Extract the [x, y] coordinate from the center of the cell holding the provided text.  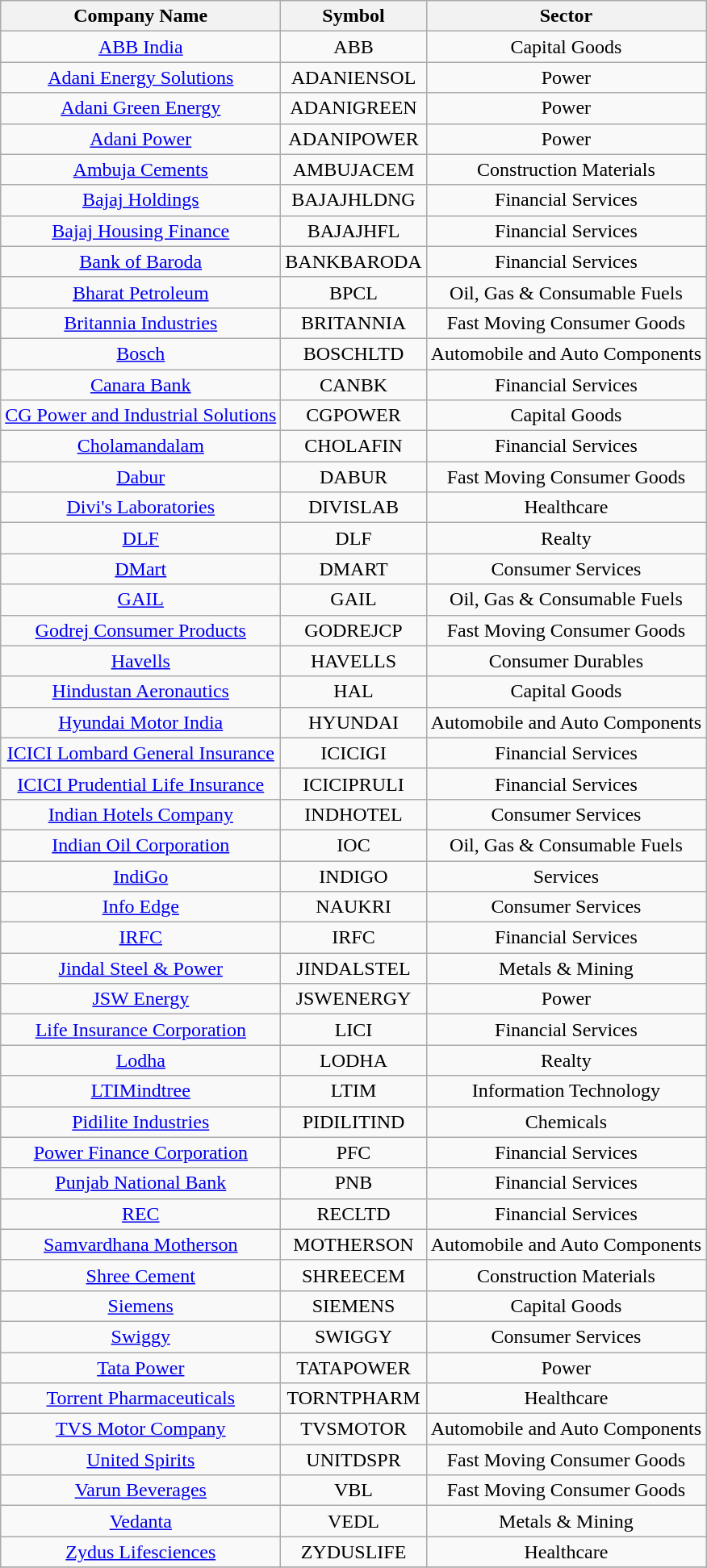
PIDILITIND [353, 1122]
Company Name [140, 16]
ZYDUSLIFE [353, 1552]
Lodha [140, 1060]
Information Technology [566, 1091]
ADANIENSOL [353, 77]
SIEMENS [353, 1306]
BRITANNIA [353, 323]
Pidilite Industries [140, 1122]
Samvardhana Motherson [140, 1244]
INDHOTEL [353, 814]
Punjab National Bank [140, 1183]
SHREECEM [353, 1275]
LTIMindtree [140, 1091]
INDIGO [353, 876]
IOC [353, 845]
DIVISLAB [353, 508]
MOTHERSON [353, 1244]
Bharat Petroleum [140, 292]
JSW Energy [140, 999]
JINDALSTEL [353, 968]
HAVELLS [353, 661]
REC [140, 1214]
VEDL [353, 1521]
Services [566, 876]
DMart [140, 569]
ABB India [140, 47]
Tata Power [140, 1368]
Cholamandalam [140, 446]
DMART [353, 569]
United Spirits [140, 1460]
Canara Bank [140, 385]
IndiGo [140, 876]
Vedanta [140, 1521]
CG Power and Industrial Solutions [140, 416]
CHOLAFIN [353, 446]
Bank of Baroda [140, 261]
JSWENERGY [353, 999]
Indian Hotels Company [140, 814]
LODHA [353, 1060]
Torrent Pharmaceuticals [140, 1399]
ADANIGREEN [353, 108]
Adani Energy Solutions [140, 77]
Jindal Steel & Power [140, 968]
SWIGGY [353, 1336]
Havells [140, 661]
TVS Motor Company [140, 1429]
Chemicals [566, 1122]
UNITDSPR [353, 1460]
Power Finance Corporation [140, 1152]
LTIM [353, 1091]
Bajaj Housing Finance [140, 231]
CANBK [353, 385]
Divi's Laboratories [140, 508]
Sector [566, 16]
Consumer Durables [566, 661]
ICICI Prudential Life Insurance [140, 784]
PNB [353, 1183]
TVSMOTOR [353, 1429]
TORNTPHARM [353, 1399]
GODREJCP [353, 630]
Varun Beverages [140, 1491]
Dabur [140, 477]
DABUR [353, 477]
Life Insurance Corporation [140, 1030]
Zydus Lifesciences [140, 1552]
BOSCHLTD [353, 353]
Swiggy [140, 1336]
LICI [353, 1030]
Symbol [353, 16]
HYUNDAI [353, 722]
HAL [353, 692]
Ambuja Cements [140, 169]
BAJAJHLDNG [353, 200]
RECLTD [353, 1214]
Britannia Industries [140, 323]
ADANIPOWER [353, 139]
Bajaj Holdings [140, 200]
ABB [353, 47]
Hindustan Aeronautics [140, 692]
Bosch [140, 353]
Shree Cement [140, 1275]
BPCL [353, 292]
Godrej Consumer Products [140, 630]
VBL [353, 1491]
BANKBARODA [353, 261]
AMBUJACEM [353, 169]
Siemens [140, 1306]
Adani Power [140, 139]
NAUKRI [353, 907]
Hyundai Motor India [140, 722]
Adani Green Energy [140, 108]
ICICIPRULI [353, 784]
CGPOWER [353, 416]
TATAPOWER [353, 1368]
ICICIGI [353, 753]
PFC [353, 1152]
Indian Oil Corporation [140, 845]
BAJAJHFL [353, 231]
Info Edge [140, 907]
ICICI Lombard General Insurance [140, 753]
